Detect which cell encompasses the target text, then output its (x, y) center coordinate. 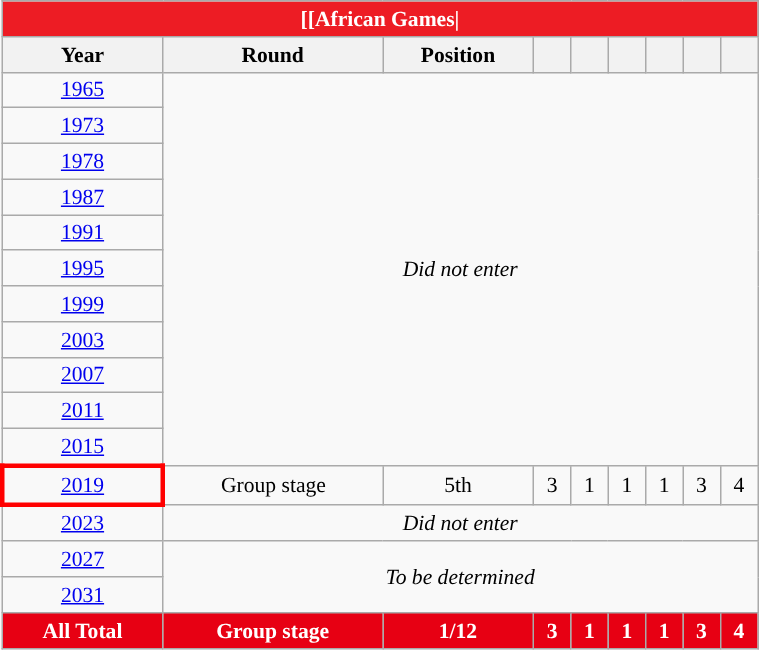
All Total (82, 631)
1995 (82, 269)
1973 (82, 126)
2003 (82, 340)
5th (458, 486)
1991 (82, 233)
1978 (82, 162)
2027 (82, 560)
2019 (82, 486)
Position (458, 55)
Year (82, 55)
2007 (82, 375)
2023 (82, 522)
1987 (82, 197)
2031 (82, 595)
Round (273, 55)
1965 (82, 90)
[[African Games| (380, 19)
1/12 (458, 631)
2011 (82, 411)
1999 (82, 304)
2015 (82, 448)
To be determined (460, 578)
